Determine the [x, y] coordinate at the center of the cell enclosing the given text.  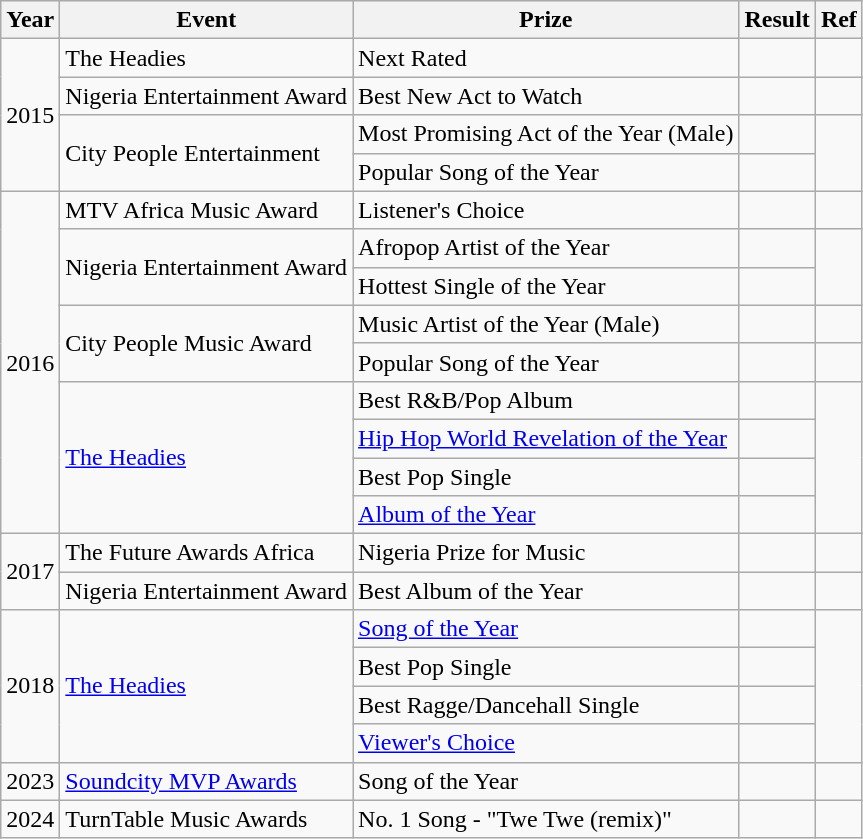
Result [777, 20]
Ref [838, 20]
Year [30, 20]
Best Album of the Year [546, 591]
Album of the Year [546, 515]
Nigeria Prize for Music [546, 553]
City People Music Award [206, 343]
MTV Africa Music Award [206, 210]
Viewer's Choice [546, 743]
No. 1 Song - "Twe Twe (remix)" [546, 819]
Listener's Choice [546, 210]
Best R&B/Pop Album [546, 400]
Music Artist of the Year (Male) [546, 324]
City People Entertainment [206, 153]
The Future Awards Africa [206, 553]
Most Promising Act of the Year (Male) [546, 134]
2015 [30, 115]
2018 [30, 686]
2017 [30, 572]
TurnTable Music Awards [206, 819]
Next Rated [546, 58]
2024 [30, 819]
Prize [546, 20]
Best New Act to Watch [546, 96]
Afropop Artist of the Year [546, 248]
Hottest Single of the Year [546, 286]
Soundcity MVP Awards [206, 781]
Event [206, 20]
2023 [30, 781]
2016 [30, 362]
Best Ragge/Dancehall Single [546, 705]
Hip Hop World Revelation of the Year [546, 438]
